Search for the cell housing the specified text and yield its [x, y] center coordinate. 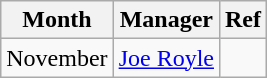
Month [57, 20]
Ref [242, 20]
Joe Royle [166, 58]
Manager [166, 20]
November [57, 58]
